Locate the cell with the specified text and output its (x, y) center coordinate. 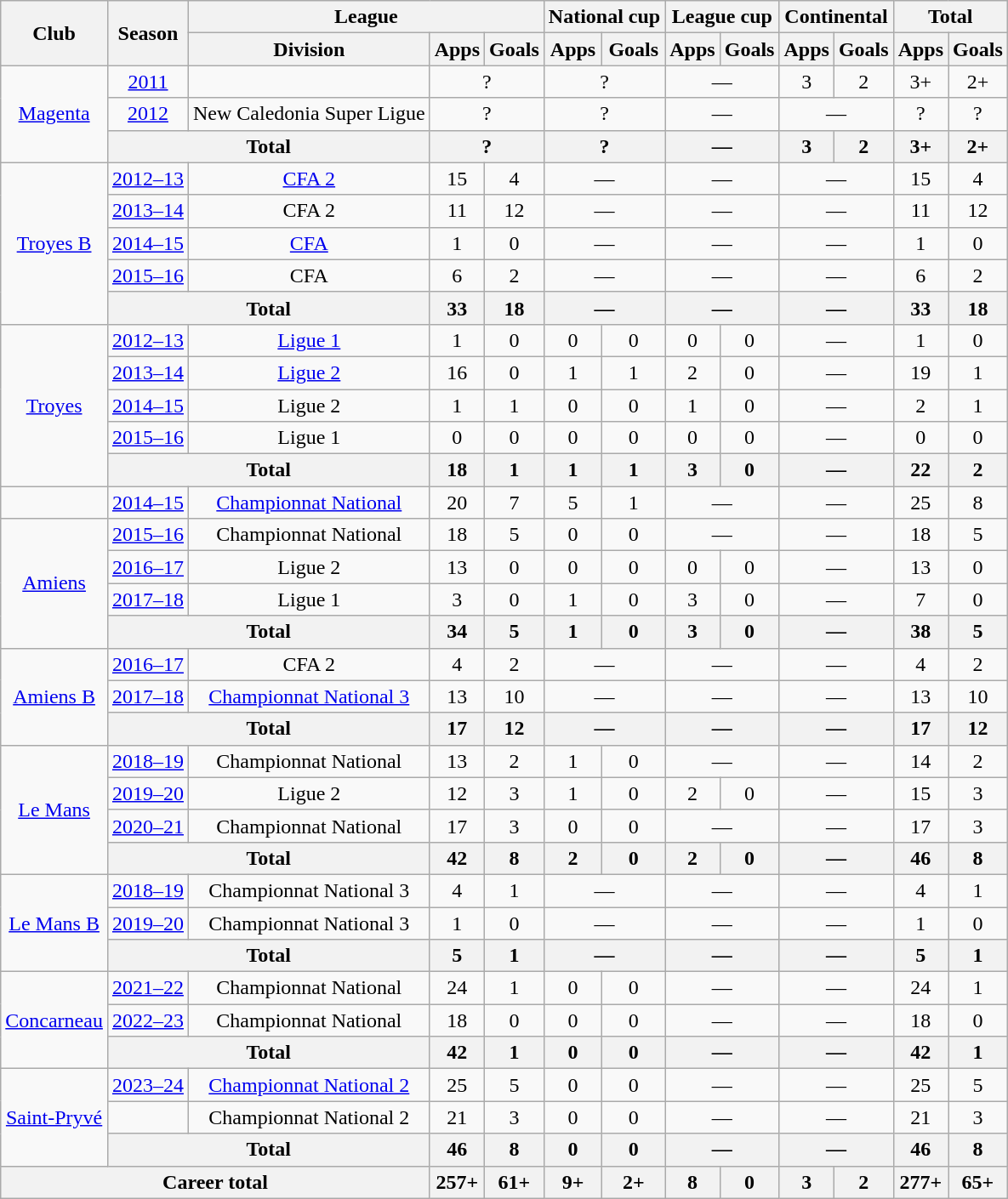
22 (920, 470)
League (366, 17)
61+ (515, 1182)
New Caledonia Super Ligue (309, 114)
2022–23 (148, 1020)
20 (457, 503)
Magenta (54, 114)
2023–24 (148, 1085)
Club (54, 33)
19 (920, 372)
League cup (722, 17)
Le Mans B (54, 923)
2011 (148, 82)
2021–22 (148, 988)
Amiens (54, 583)
Season (148, 33)
Troyes B (54, 243)
9+ (572, 1182)
2012 (148, 114)
Concarneau (54, 1020)
65+ (978, 1182)
257+ (457, 1182)
16 (457, 372)
34 (457, 632)
Continental (836, 17)
Amiens B (54, 696)
38 (920, 632)
277+ (920, 1182)
Career total (215, 1182)
2020–21 (148, 826)
Troyes (54, 405)
Saint-Pryvé (54, 1117)
Le Mans (54, 810)
Division (309, 49)
National cup (604, 17)
14 (920, 761)
